Return [X, Y] of the center of cell containing provided text 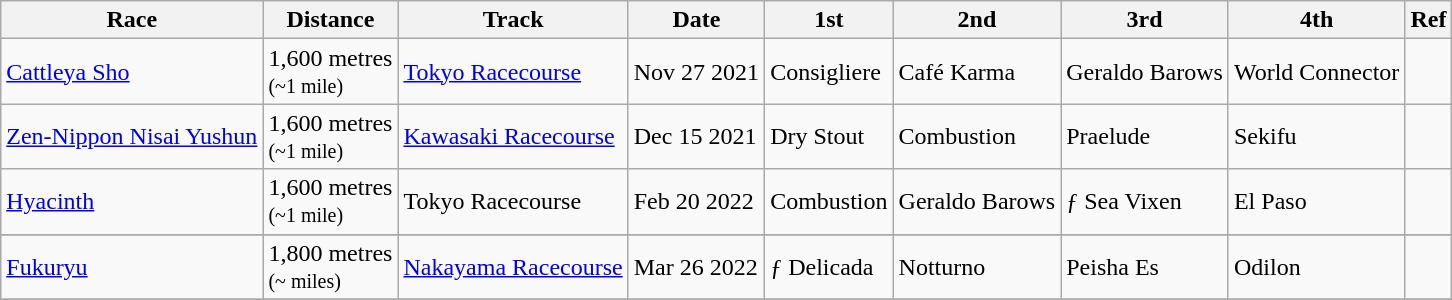
Fukuryu [132, 266]
Zen-Nippon Nisai Yushun [132, 136]
ƒ Sea Vixen [1145, 202]
ƒ Delicada [829, 266]
Dec 15 2021 [696, 136]
2nd [977, 20]
Track [513, 20]
Hyacinth [132, 202]
Consigliere [829, 72]
Notturno [977, 266]
Café Karma [977, 72]
1st [829, 20]
Odilon [1316, 266]
Praelude [1145, 136]
Mar 26 2022 [696, 266]
El Paso [1316, 202]
Nov 27 2021 [696, 72]
Nakayama Racecourse [513, 266]
4th [1316, 20]
Sekifu [1316, 136]
Date [696, 20]
Distance [330, 20]
World Connector [1316, 72]
Ref [1428, 20]
1,800 metres(~ miles) [330, 266]
3rd [1145, 20]
Dry Stout [829, 136]
Feb 20 2022 [696, 202]
Kawasaki Racecourse [513, 136]
Race [132, 20]
Cattleya Sho [132, 72]
Peisha Es [1145, 266]
